Pinpoint the cell where the given text exists, returning its [x, y] midpoint coordinate. 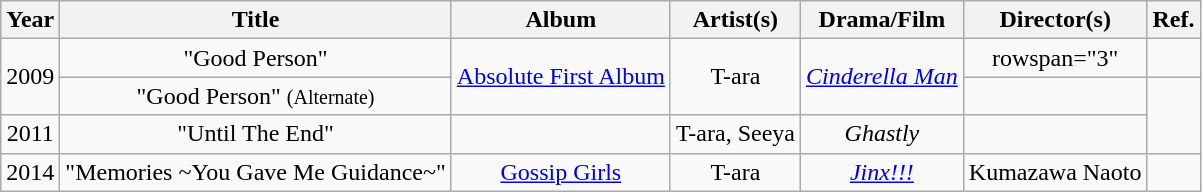
Gossip Girls [560, 172]
rowspan="3" [1055, 58]
Absolute First Album [560, 77]
"Good Person" (Alternate) [256, 96]
"Memories ~You Gave Me Guidance~" [256, 172]
Artist(s) [735, 20]
T-ara, Seeya [735, 134]
2009 [30, 77]
Ref. [1174, 20]
Album [560, 20]
Director(s) [1055, 20]
2014 [30, 172]
Title [256, 20]
"Until The End" [256, 134]
Kumazawa Naoto [1055, 172]
"Good Person" [256, 58]
2011 [30, 134]
Cinderella Man [882, 77]
Ghastly [882, 134]
Year [30, 20]
Drama/Film [882, 20]
Jinx!!! [882, 172]
